Scan for the cell matching the given text and deliver its [X, Y] coordinate at center. 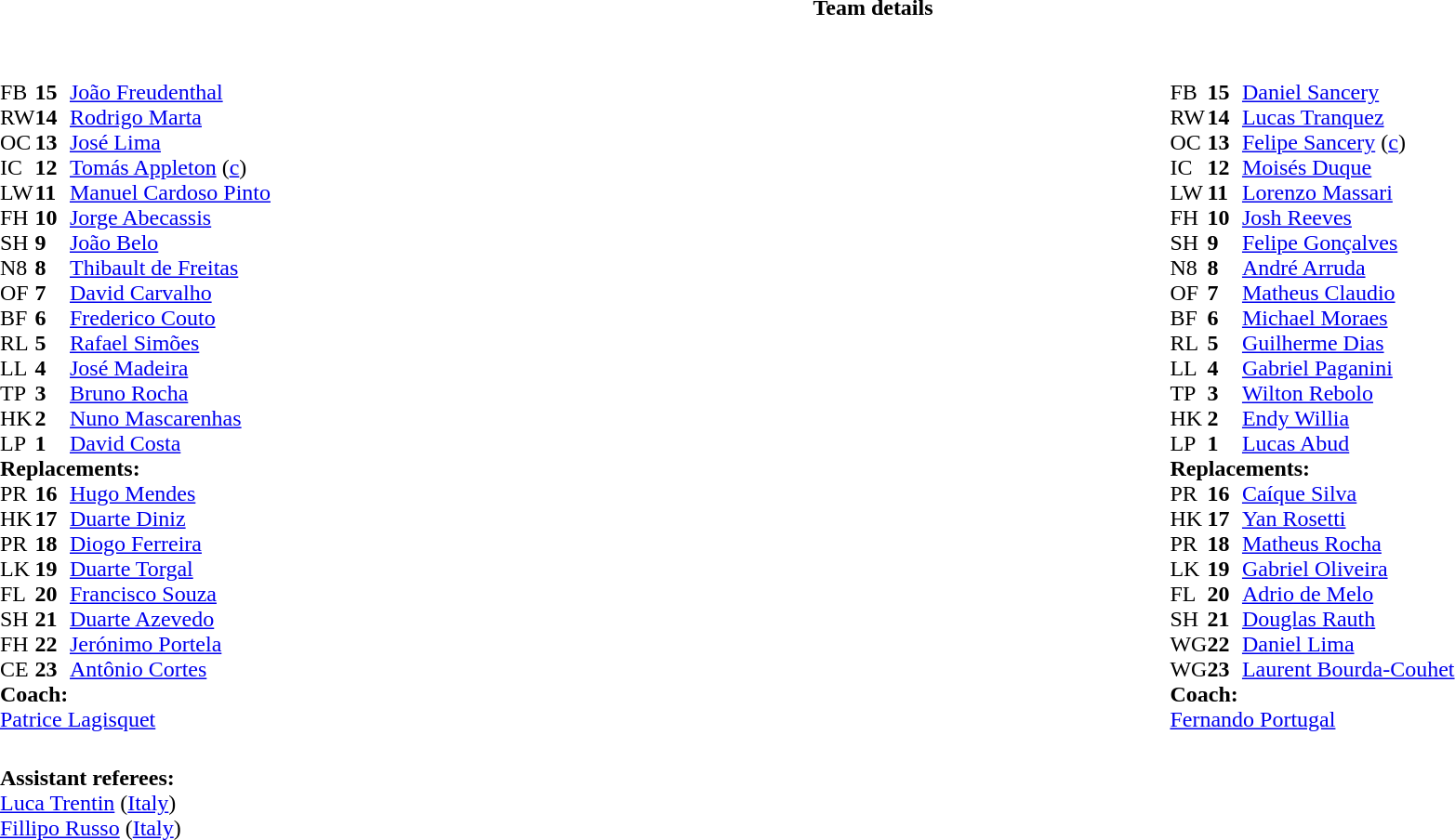
Rodrigo Marta [170, 117]
Caíque Silva [1348, 494]
Antônio Cortes [170, 669]
Francisco Souza [170, 595]
Felipe Sancery (c) [1348, 143]
Lorenzo Massari [1348, 193]
Jerónimo Portela [170, 645]
Laurent Bourda-Couhet [1348, 669]
Fernando Portugal [1312, 719]
José Lima [170, 143]
Daniel Lima [1348, 645]
Manuel Cardoso Pinto [170, 193]
Hugo Mendes [170, 494]
Diogo Ferreira [170, 545]
Michael Moraes [1348, 318]
David Carvalho [170, 294]
Lucas Abud [1348, 444]
Douglas Rauth [1348, 619]
Guilherme Dias [1348, 344]
Matheus Rocha [1348, 545]
Duarte Diniz [170, 518]
Rafael Simões [170, 344]
David Costa [170, 444]
Patrice Lagisquet [136, 719]
Frederico Couto [170, 318]
João Freudenthal [170, 93]
Duarte Torgal [170, 569]
André Arruda [1348, 268]
Gabriel Paganini [1348, 368]
Tomás Appleton (c) [170, 167]
Gabriel Oliveira [1348, 569]
Moisés Duque [1348, 167]
Matheus Claudio [1348, 294]
Felipe Gonçalves [1348, 243]
Wilton Rebolo [1348, 394]
Daniel Sancery [1348, 93]
Duarte Azevedo [170, 619]
Thibault de Freitas [170, 268]
Josh Reeves [1348, 217]
CE [18, 669]
Lucas Tranquez [1348, 117]
João Belo [170, 243]
José Madeira [170, 368]
Jorge Abecassis [170, 217]
Adrio de Melo [1348, 595]
Endy Willia [1348, 418]
Yan Rosetti [1348, 518]
Nuno Mascarenhas [170, 418]
Bruno Rocha [170, 394]
